Provide the [X, Y] coordinate of the cell's center where the given text is located.  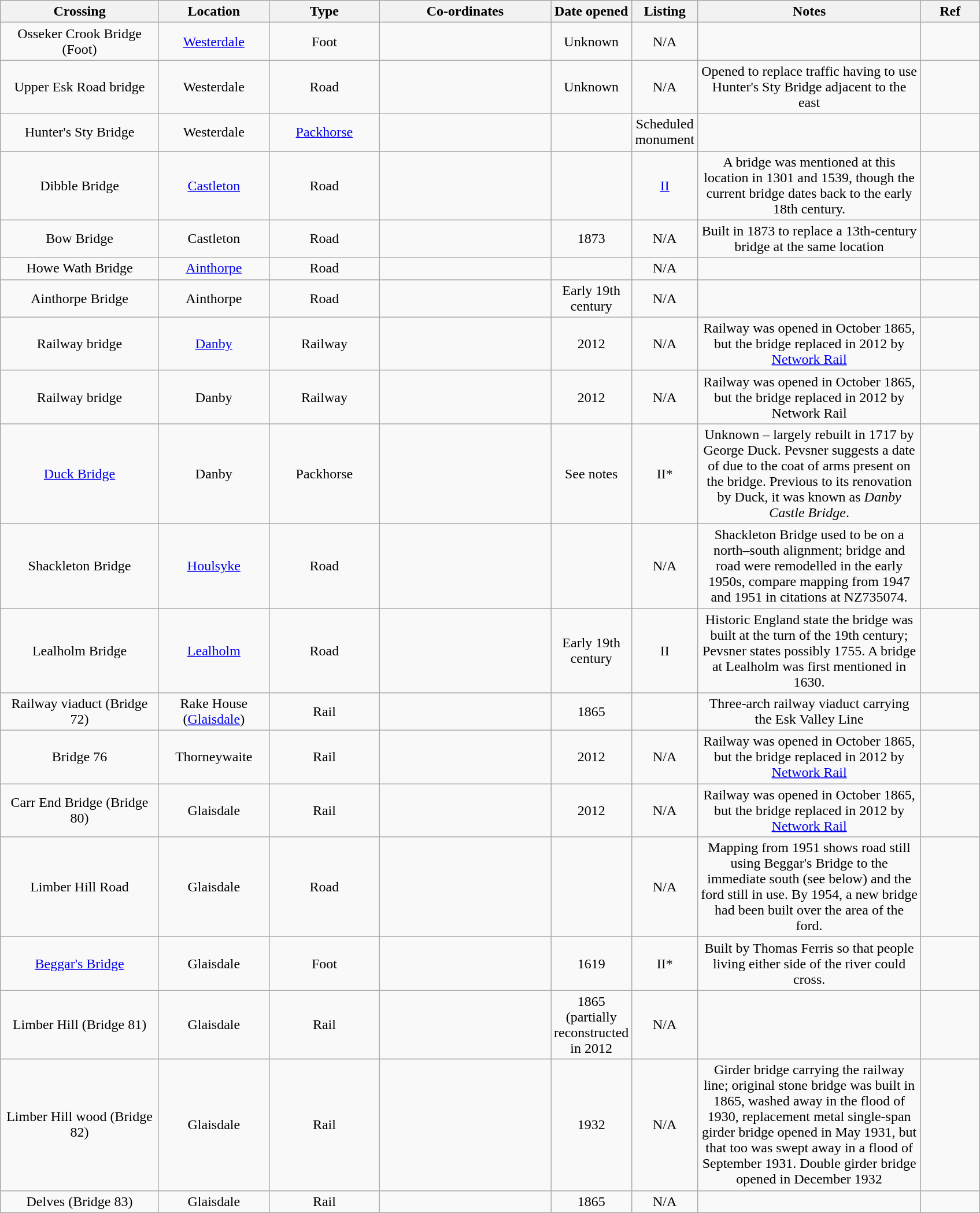
Duck Bridge [80, 473]
Limber Hill (Bridge 81) [80, 1025]
Ref [951, 12]
Osseker Crook Bridge (Foot) [80, 42]
1873 [591, 238]
See notes [591, 473]
Thorneywaite [214, 757]
Howe Wath Bridge [80, 268]
Type [324, 12]
Upper Esk Road bridge [80, 87]
Location [214, 12]
Bow Bridge [80, 238]
Railway viaduct (Bridge 72) [80, 711]
Three-arch railway viaduct carrying the Esk Valley Line [809, 711]
Bridge 76 [80, 757]
Limber Hill Road [80, 887]
Scheduled monument [665, 132]
Opened to replace traffic having to use Hunter's Sty Bridge adjacent to the east [809, 87]
1865 (partially reconstructed in 2012 [591, 1025]
Carr End Bridge (Bridge 80) [80, 810]
Limber Hill wood (Bridge 82) [80, 1124]
Built in 1873 to replace a 13th-century bridge at the same location [809, 238]
Dibble Bridge [80, 185]
Hunter's Sty Bridge [80, 132]
Co-ordinates [465, 12]
Houlsyke [214, 566]
A bridge was mentioned at this location in 1301 and 1539, though the current bridge dates back to the early 18th century. [809, 185]
Crossing [80, 12]
Delves (Bridge 83) [80, 1201]
Lealholm [214, 651]
Beggar's Bridge [80, 964]
Notes [809, 12]
Listing [665, 12]
Lealholm Bridge [80, 651]
Ainthorpe Bridge [80, 298]
Built by Thomas Ferris so that people living either side of the river could cross. [809, 964]
Shackleton Bridge [80, 566]
Date opened [591, 12]
1619 [591, 964]
Rake House (Glaisdale) [214, 711]
1932 [591, 1124]
